Return the [X, Y] coordinate for the center point of the cell that contains the specified text.  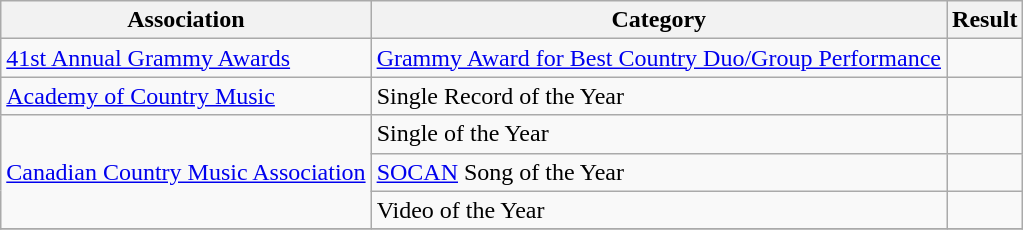
Association [186, 20]
Category [658, 20]
SOCAN Song of the Year [658, 172]
Video of the Year [658, 210]
Single Record of the Year [658, 96]
41st Annual Grammy Awards [186, 58]
Academy of Country Music [186, 96]
Grammy Award for Best Country Duo/Group Performance [658, 58]
Single of the Year [658, 134]
Result [985, 20]
Canadian Country Music Association [186, 172]
